From the cell containing the given text, extract its center point as (X, Y) coordinate. 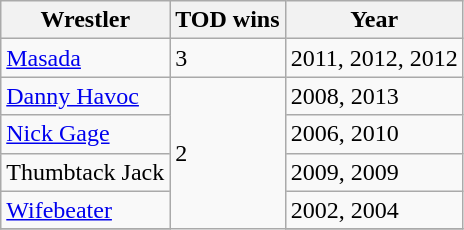
Danny Havoc (86, 96)
Nick Gage (86, 134)
Wifebeater (86, 210)
Wrestler (86, 20)
2002, 2004 (374, 210)
3 (228, 58)
2006, 2010 (374, 134)
TOD wins (228, 20)
Masada (86, 58)
Thumbtack Jack (86, 172)
Year (374, 20)
2009, 2009 (374, 172)
2011, 2012, 2012 (374, 58)
2 (228, 153)
2008, 2013 (374, 96)
